Scan for the cell matching the given text and deliver its [x, y] coordinate at center. 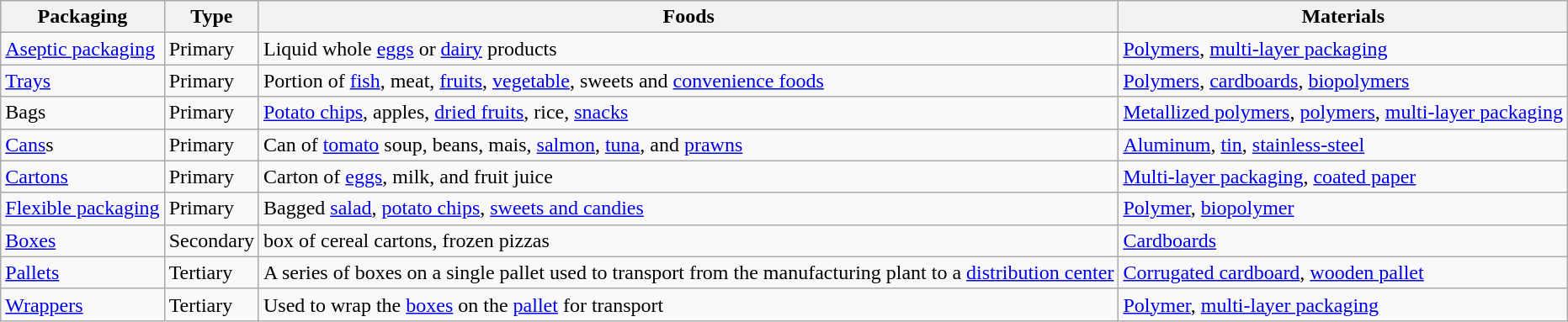
Multi-layer packaging, coated paper [1343, 177]
Polymers, multi-layer packaging [1343, 49]
Liquid whole eggs or dairy products [688, 49]
Canss [82, 145]
Metallized polymers, polymers, multi-layer packaging [1343, 113]
Portion of fish, meat, fruits, vegetable, sweets and convenience foods [688, 81]
Cartons [82, 177]
box of cereal cartons, frozen pizzas [688, 240]
Packaging [82, 17]
A series of boxes on a single pallet used to transport from the manufacturing plant to a distribution center [688, 272]
Aseptic packaging [82, 49]
Carton of eggs, milk, and fruit juice [688, 177]
Trays [82, 81]
Bags [82, 113]
Type [211, 17]
Polymer, biopolymer [1343, 209]
Pallets [82, 272]
Potato chips, apples, dried fruits, rice, snacks [688, 113]
Aluminum, tin, stainless-steel [1343, 145]
Foods [688, 17]
Flexible packaging [82, 209]
Polymer, multi-layer packaging [1343, 304]
Corrugated cardboard, wooden pallet [1343, 272]
Can of tomato soup, beans, mais, salmon, tuna, and prawns [688, 145]
Wrappers [82, 304]
Materials [1343, 17]
Polymers, cardboards, biopolymers [1343, 81]
Secondary [211, 240]
Cardboards [1343, 240]
Used to wrap the boxes on the pallet for transport [688, 304]
Boxes [82, 240]
Bagged salad, potato chips, sweets and candies [688, 209]
